Detect which cell encompasses the target text, then output its [X, Y] center coordinate. 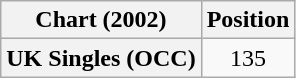
Chart (2002) [101, 20]
UK Singles (OCC) [101, 58]
Position [248, 20]
135 [248, 58]
